Output the [x, y] coordinate of the center of the cell containing the given text.  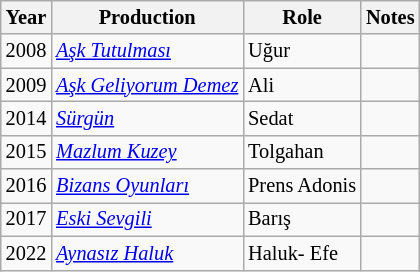
Aşk Geliyorum Demez [147, 85]
Haluk- Efe [302, 253]
2008 [26, 51]
Barış [302, 219]
Sürgün [147, 118]
2015 [26, 152]
Uğur [302, 51]
Notes [390, 17]
2016 [26, 186]
Tolgahan [302, 152]
Year [26, 17]
Role [302, 17]
Mazlum Kuzey [147, 152]
2014 [26, 118]
Aynasız Haluk [147, 253]
Prens Adonis [302, 186]
Aşk Tutulması [147, 51]
Production [147, 17]
2017 [26, 219]
Bizans Oyunları [147, 186]
2022 [26, 253]
Eski Sevgili [147, 219]
Ali [302, 85]
2009 [26, 85]
Sedat [302, 118]
